From the cell containing the given text, extract its center point as (X, Y) coordinate. 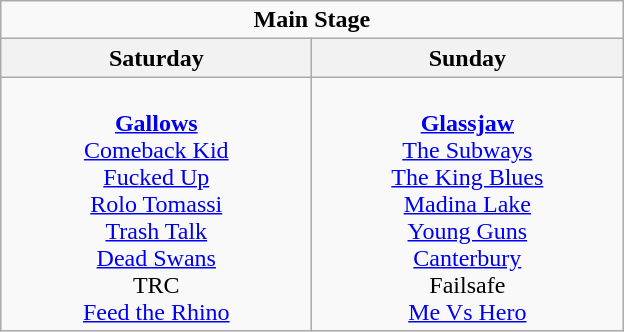
Main Stage (312, 20)
Glassjaw The Subways The King Blues Madina Lake Young Guns Canterbury Failsafe Me Vs Hero (468, 204)
Sunday (468, 58)
Saturday (156, 58)
Gallows Comeback Kid Fucked Up Rolo Tomassi Trash Talk Dead Swans TRC Feed the Rhino (156, 204)
